Output the (x, y) coordinate of the center of the cell containing the given text.  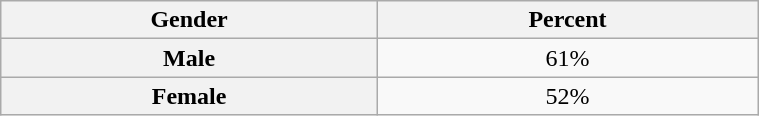
52% (567, 96)
Percent (567, 20)
Female (190, 96)
Gender (190, 20)
Male (190, 58)
61% (567, 58)
